Find where the given text appears and provide that cell's center as [X, Y] coordinate. 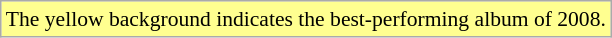
The yellow background indicates the best-performing album of 2008. [306, 19]
